Find where the given text appears and provide that cell's center as (x, y) coordinate. 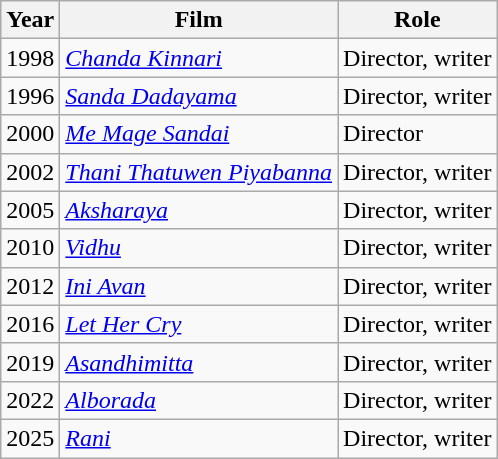
Aksharaya (199, 210)
Year (30, 20)
1996 (30, 96)
2022 (30, 400)
Rani (199, 438)
Let Her Cry (199, 324)
Me Mage Sandai (199, 134)
2000 (30, 134)
Thani Thatuwen Piyabanna (199, 172)
2025 (30, 438)
2005 (30, 210)
Role (418, 20)
2019 (30, 362)
Vidhu (199, 248)
2016 (30, 324)
Sanda Dadayama (199, 96)
2012 (30, 286)
2010 (30, 248)
Ini Avan (199, 286)
2002 (30, 172)
Alborada (199, 400)
1998 (30, 58)
Film (199, 20)
Asandhimitta (199, 362)
Director (418, 134)
Chanda Kinnari (199, 58)
